Extract the (X, Y) coordinate from the center of the cell holding the provided text.  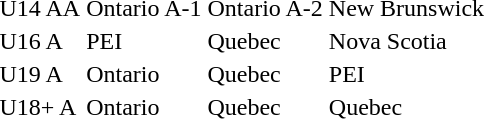
Ontario (144, 74)
PEI (144, 41)
